Return the (x, y) coordinate for the center point of the cell that contains the specified text.  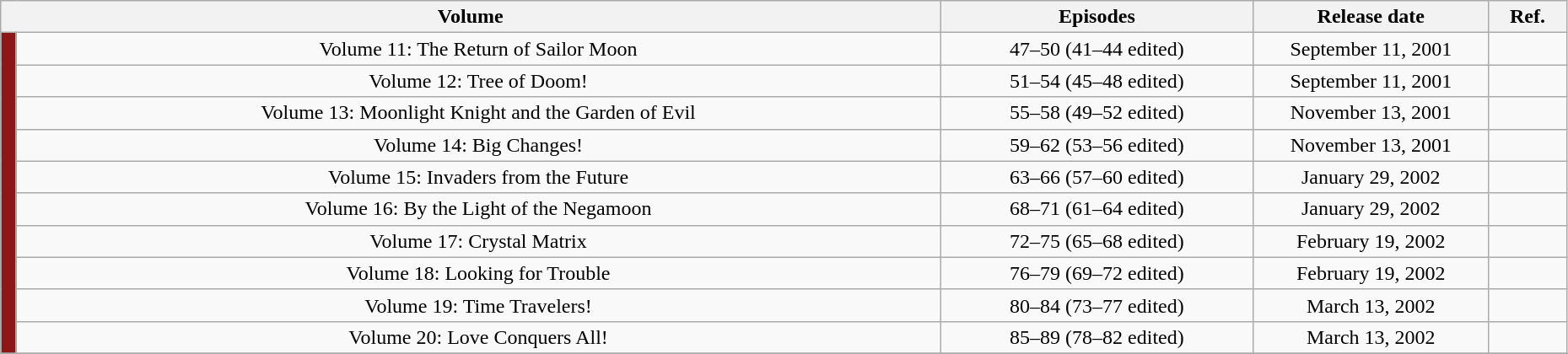
Ref. (1528, 17)
Volume 14: Big Changes! (477, 145)
Volume 13: Moonlight Knight and the Garden of Evil (477, 113)
51–54 (45–48 edited) (1097, 81)
72–75 (65–68 edited) (1097, 241)
59–62 (53–56 edited) (1097, 145)
Volume 17: Crystal Matrix (477, 241)
Volume (471, 17)
Volume 15: Invaders from the Future (477, 177)
85–89 (78–82 edited) (1097, 337)
Volume 20: Love Conquers All! (477, 337)
Volume 16: By the Light of the Negamoon (477, 209)
76–79 (69–72 edited) (1097, 273)
63–66 (57–60 edited) (1097, 177)
Episodes (1097, 17)
Release date (1371, 17)
47–50 (41–44 edited) (1097, 49)
Volume 11: The Return of Sailor Moon (477, 49)
80–84 (73–77 edited) (1097, 305)
Volume 18: Looking for Trouble (477, 273)
Volume 19: Time Travelers! (477, 305)
55–58 (49–52 edited) (1097, 113)
Volume 12: Tree of Doom! (477, 81)
68–71 (61–64 edited) (1097, 209)
